Capture the cell that displays the provided text and extract its (x, y) central coordinate. 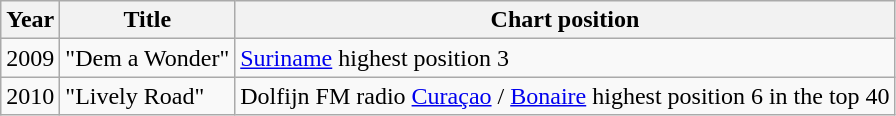
Dolfijn FM radio Curaçao / Bonaire highest position 6 in the top 40 (565, 96)
Year (30, 20)
2009 (30, 58)
2010 (30, 96)
Suriname highest position 3 (565, 58)
Chart position (565, 20)
Title (148, 20)
"Dem a Wonder" (148, 58)
"Lively Road" (148, 96)
